Search for the cell housing the specified text and yield its (x, y) center coordinate. 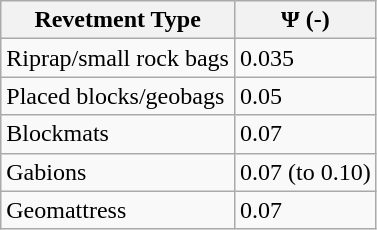
Geomattress (118, 210)
Gabions (118, 172)
Revetment Type (118, 20)
0.035 (305, 58)
Riprap/small rock bags (118, 58)
0.05 (305, 96)
Ψ (-) (305, 20)
Blockmats (118, 134)
Placed blocks/geobags (118, 96)
0.07 (to 0.10) (305, 172)
